Output the (X, Y) coordinate of the center of the cell containing the given text.  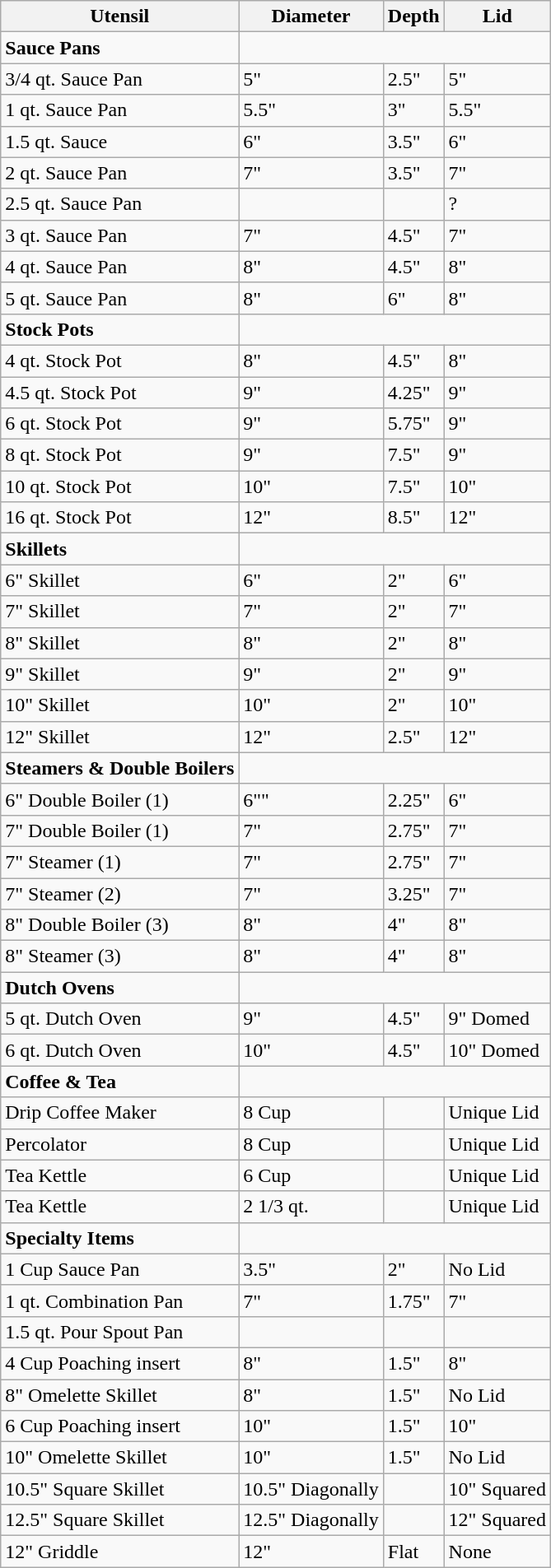
Stock Pots (120, 329)
Percolator (120, 1144)
Utensil (120, 16)
9" Domed (497, 1019)
3/4 qt. Sauce Pan (120, 79)
6 qt. Stock Pot (120, 424)
8.5" (413, 518)
4 qt. Stock Pot (120, 361)
12.5" Diagonally (311, 1520)
7" Steamer (1) (120, 862)
10.5" Diagonally (311, 1489)
12" Skillet (120, 737)
8" Double Boiler (3) (120, 925)
1 qt. Sauce Pan (120, 110)
1.75" (413, 1300)
2.25" (413, 799)
Sauce Pans (120, 48)
6 Cup (311, 1175)
Drip Coffee Maker (120, 1113)
Diameter (311, 16)
8" Skillet (120, 643)
12.5" Square Skillet (120, 1520)
2 1/3 qt. (311, 1207)
Specialty Items (120, 1238)
7" Double Boiler (1) (120, 831)
6 qt. Dutch Oven (120, 1050)
Skillets (120, 549)
6 Cup Poaching insert (120, 1426)
7" Steamer (2) (120, 893)
1 Cup Sauce Pan (120, 1269)
4 Cup Poaching insert (120, 1363)
1.5 qt. Pour Spout Pan (120, 1332)
4 qt. Sauce Pan (120, 267)
Coffee & Tea (120, 1082)
5 qt. Sauce Pan (120, 298)
5 qt. Dutch Oven (120, 1019)
10" Domed (497, 1050)
8" Steamer (3) (120, 956)
6"" (311, 799)
Steamers & Double Boilers (120, 768)
2 qt. Sauce Pan (120, 173)
1 qt. Combination Pan (120, 1300)
None (497, 1552)
8" Omelette Skillet (120, 1395)
10" Skillet (120, 705)
1.5 qt. Sauce (120, 142)
10" Squared (497, 1489)
3 qt. Sauce Pan (120, 235)
12" Griddle (120, 1552)
10 qt. Stock Pot (120, 486)
4.5 qt. Stock Pot (120, 393)
10.5" Square Skillet (120, 1489)
Depth (413, 16)
7" Skillet (120, 612)
3.25" (413, 893)
10" Omelette Skillet (120, 1458)
6" Double Boiler (1) (120, 799)
? (497, 204)
6" Skillet (120, 580)
Lid (497, 16)
Dutch Ovens (120, 988)
4.25" (413, 393)
3" (413, 110)
9" Skillet (120, 674)
16 qt. Stock Pot (120, 518)
2.5 qt. Sauce Pan (120, 204)
12" Squared (497, 1520)
Flat (413, 1552)
5.75" (413, 424)
8 qt. Stock Pot (120, 455)
